Pinpoint the cell where the given text exists, returning its (X, Y) midpoint coordinate. 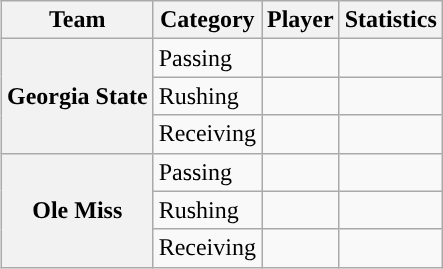
Player (301, 20)
Team (77, 20)
Statistics (390, 20)
Category (207, 20)
Georgia State (77, 96)
Ole Miss (77, 210)
